Find where the given text appears and provide that cell's center as [X, Y] coordinate. 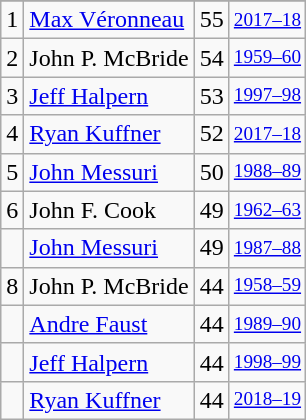
53 [212, 96]
1989–90 [267, 324]
52 [212, 134]
1987–88 [267, 248]
1959–60 [267, 58]
2 [12, 58]
5 [12, 172]
John F. Cook [109, 210]
1988–89 [267, 172]
54 [212, 58]
4 [12, 134]
Andre Faust [109, 324]
1 [12, 20]
1962–63 [267, 210]
50 [212, 172]
55 [212, 20]
6 [12, 210]
3 [12, 96]
8 [12, 286]
1958–59 [267, 286]
2018–19 [267, 400]
1997–98 [267, 96]
Max Véronneau [109, 20]
1998–99 [267, 362]
